Provide the [X, Y] coordinate of the cell's center where the given text is located.  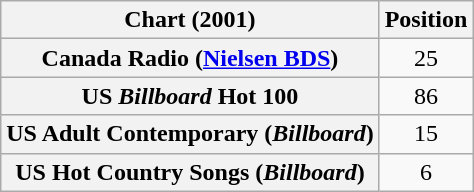
15 [426, 134]
US Billboard Hot 100 [190, 96]
US Hot Country Songs (Billboard) [190, 172]
US Adult Contemporary (Billboard) [190, 134]
86 [426, 96]
Chart (2001) [190, 20]
6 [426, 172]
Position [426, 20]
Canada Radio (Nielsen BDS) [190, 58]
25 [426, 58]
